Output the (X, Y) coordinate of the center of the cell containing the given text.  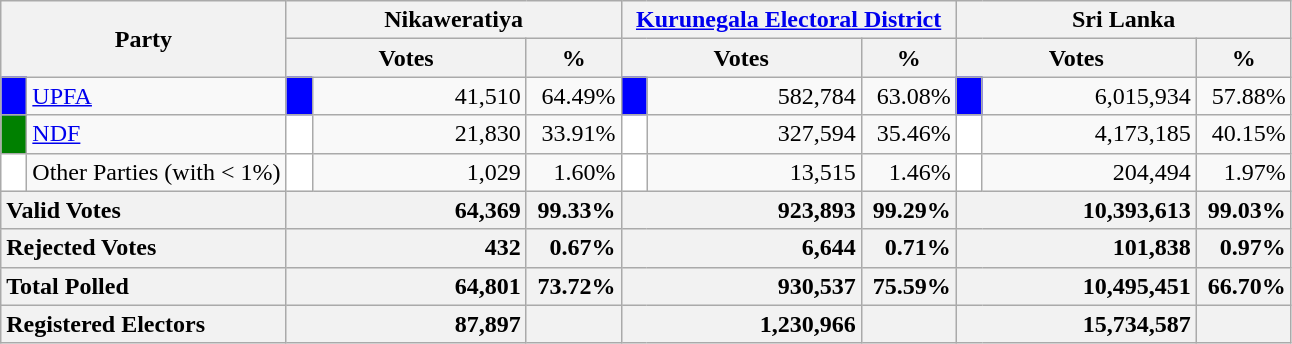
1.46% (908, 172)
99.33% (574, 210)
66.70% (1244, 286)
73.72% (574, 286)
UPFA (156, 96)
10,495,451 (1076, 286)
Rejected Votes (144, 248)
57.88% (1244, 96)
Kurunegala Electoral District (788, 20)
64,801 (406, 286)
99.03% (1244, 210)
0.97% (1244, 248)
Nikaweratiya (454, 20)
64.49% (574, 96)
21,830 (419, 134)
1.60% (574, 172)
99.29% (908, 210)
Total Polled (144, 286)
4,173,185 (1089, 134)
6,015,934 (1089, 96)
1.97% (1244, 172)
87,897 (406, 324)
101,838 (1076, 248)
Valid Votes (144, 210)
40.15% (1244, 134)
35.46% (908, 134)
0.71% (908, 248)
41,510 (419, 96)
0.67% (574, 248)
204,494 (1089, 172)
6,644 (741, 248)
Party (144, 39)
10,393,613 (1076, 210)
327,594 (754, 134)
NDF (156, 134)
930,537 (741, 286)
Other Parties (with < 1%) (156, 172)
15,734,587 (1076, 324)
13,515 (754, 172)
63.08% (908, 96)
Registered Electors (144, 324)
582,784 (754, 96)
75.59% (908, 286)
33.91% (574, 134)
Sri Lanka (1124, 20)
432 (406, 248)
1,029 (419, 172)
64,369 (406, 210)
923,893 (741, 210)
1,230,966 (741, 324)
